Search for the cell housing the specified text and yield its (X, Y) center coordinate. 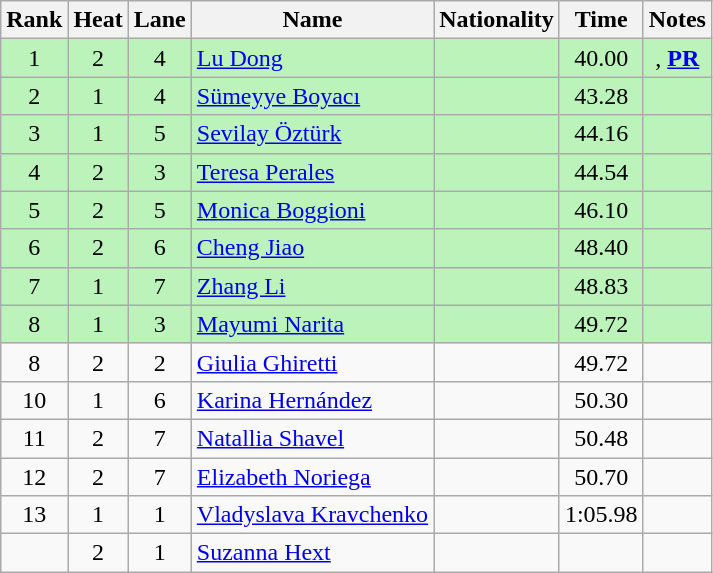
44.16 (601, 134)
Monica Boggioni (312, 210)
44.54 (601, 172)
10 (34, 400)
Natallia Shavel (312, 438)
50.70 (601, 477)
48.83 (601, 286)
Zhang Li (312, 286)
Vladyslava Kravchenko (312, 515)
Sümeyye Boyacı (312, 96)
, PR (677, 58)
43.28 (601, 96)
11 (34, 438)
Heat (98, 20)
Lane (160, 20)
Time (601, 20)
Nationality (497, 20)
48.40 (601, 248)
Sevilay Öztürk (312, 134)
Mayumi Narita (312, 324)
Notes (677, 20)
12 (34, 477)
Rank (34, 20)
1:05.98 (601, 515)
46.10 (601, 210)
Cheng Jiao (312, 248)
13 (34, 515)
Suzanna Hext (312, 553)
Lu Dong (312, 58)
Giulia Ghiretti (312, 362)
Teresa Perales (312, 172)
50.48 (601, 438)
Karina Hernández (312, 400)
50.30 (601, 400)
Elizabeth Noriega (312, 477)
40.00 (601, 58)
Name (312, 20)
